Output the [x, y] coordinate of the center of the cell containing the given text.  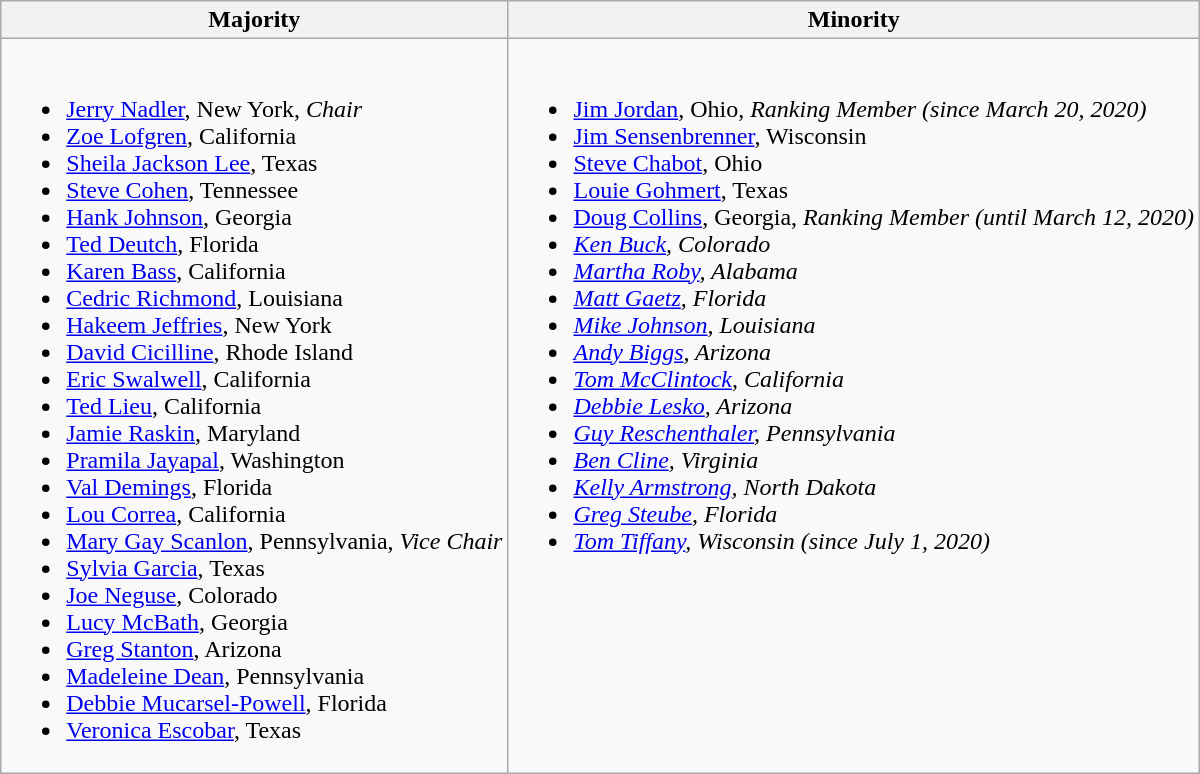
Majority [254, 20]
Minority [854, 20]
